From the cell containing the given text, extract its center point as [X, Y] coordinate. 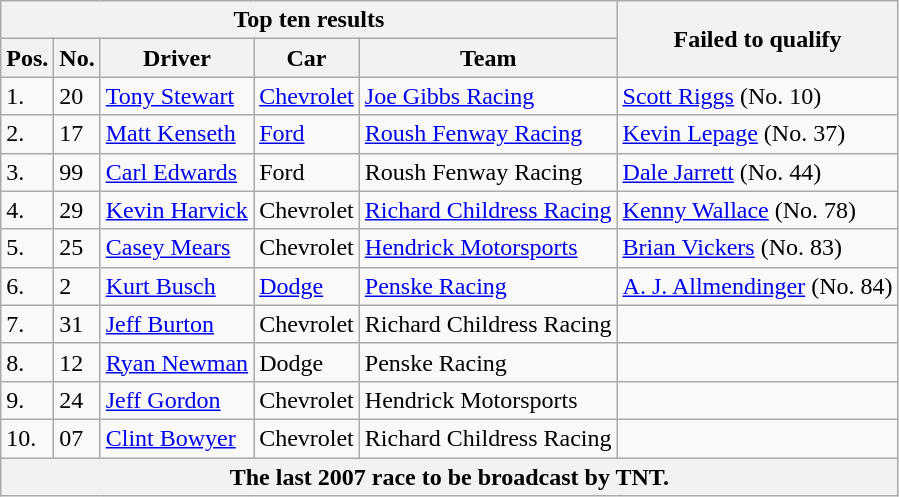
9. [28, 400]
Kenny Wallace (No. 78) [758, 210]
Jeff Gordon [176, 400]
The last 2007 race to be broadcast by TNT. [450, 477]
Dale Jarrett (No. 44) [758, 172]
2. [28, 134]
8. [28, 362]
Driver [176, 58]
Carl Edwards [176, 172]
Team [488, 58]
3. [28, 172]
29 [77, 210]
Tony Stewart [176, 96]
17 [77, 134]
Pos. [28, 58]
5. [28, 248]
Car [307, 58]
Ryan Newman [176, 362]
Clint Bowyer [176, 438]
A. J. Allmendinger (No. 84) [758, 286]
Scott Riggs (No. 10) [758, 96]
99 [77, 172]
Failed to qualify [758, 39]
24 [77, 400]
No. [77, 58]
12 [77, 362]
Jeff Burton [176, 324]
7. [28, 324]
6. [28, 286]
2 [77, 286]
Brian Vickers (No. 83) [758, 248]
Kurt Busch [176, 286]
20 [77, 96]
07 [77, 438]
Kevin Lepage (No. 37) [758, 134]
Matt Kenseth [176, 134]
Casey Mears [176, 248]
1. [28, 96]
Top ten results [309, 20]
Kevin Harvick [176, 210]
4. [28, 210]
25 [77, 248]
10. [28, 438]
Joe Gibbs Racing [488, 96]
31 [77, 324]
